For the text-containing cell, return its midpoint in [X, Y] coordinate format. 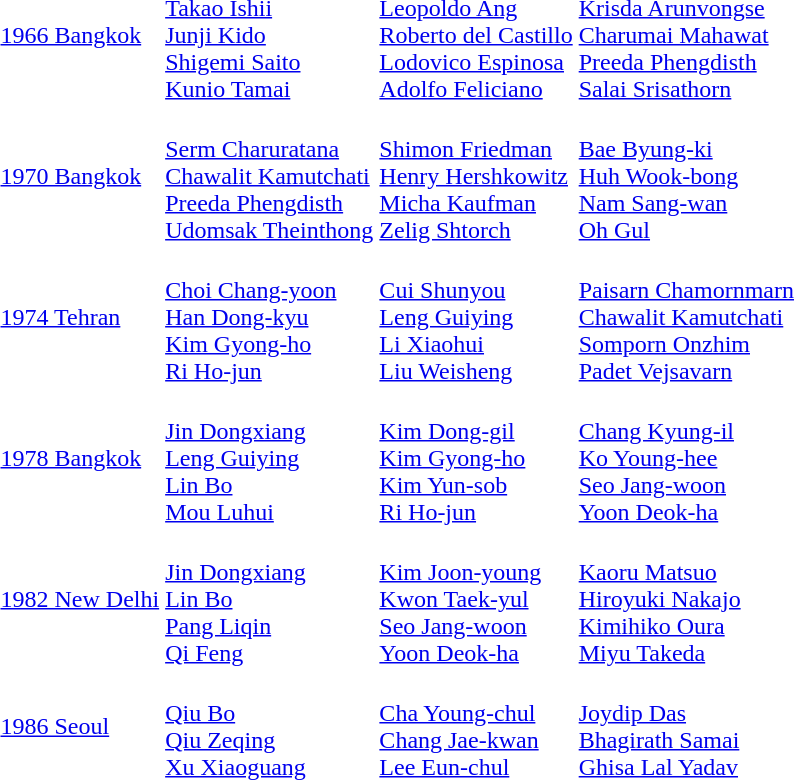
Choi Chang-yoonHan Dong-kyuKim Gyong-hoRi Ho-jun [270, 317]
Kim Joon-youngKwon Taek-yulSeo Jang-woonYoon Deok-ha [476, 599]
Kim Dong-gilKim Gyong-hoKim Yun-sobRi Ho-jun [476, 458]
Shimon FriedmanHenry HershkowitzMicha KaufmanZelig Shtorch [476, 176]
Jin DongxiangLeng GuiyingLin BoMou Luhui [270, 458]
Cui ShunyouLeng GuiyingLi XiaohuiLiu Weisheng [476, 317]
Jin DongxiangLin BoPang LiqinQi Feng [270, 599]
Serm CharuratanaChawalit KamutchatiPreeda PhengdisthUdomsak Theinthong [270, 176]
